Find where the given text appears and provide that cell's center as (x, y) coordinate. 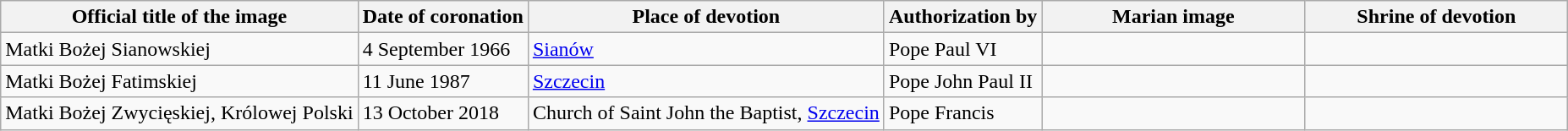
Sianów (705, 49)
Matki Bożej Fatimskiej (179, 81)
Pope John Paul II (962, 81)
Szczecin (705, 81)
Marian image (1174, 17)
Shrine of devotion (1436, 17)
11 June 1987 (443, 81)
Place of devotion (705, 17)
Pope Paul VI (962, 49)
Official title of the image (179, 17)
Authorization by (962, 17)
13 October 2018 (443, 113)
Matki Bożej Zwycięskiej, Królowej Polski (179, 113)
Church of Saint John the Baptist, Szczecin (705, 113)
Pope Francis (962, 113)
Matki Bożej Sianowskiej (179, 49)
Date of coronation (443, 17)
4 September 1966 (443, 49)
